Capture the cell that displays the provided text and extract its (x, y) central coordinate. 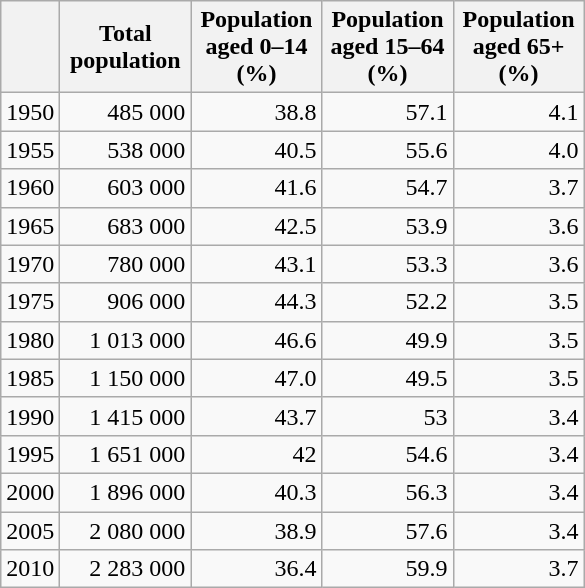
1985 (30, 378)
1950 (30, 112)
2000 (30, 492)
56.3 (388, 492)
4.1 (518, 112)
1970 (30, 264)
57.1 (388, 112)
38.9 (256, 531)
1990 (30, 416)
780 000 (126, 264)
43.7 (256, 416)
42.5 (256, 226)
2 080 000 (126, 531)
54.7 (388, 188)
Population aged 0–14 (%) (256, 47)
1 651 000 (126, 454)
1960 (30, 188)
603 000 (126, 188)
47.0 (256, 378)
42 (256, 454)
53 (388, 416)
2005 (30, 531)
1 415 000 (126, 416)
52.2 (388, 302)
38.8 (256, 112)
59.9 (388, 569)
53.3 (388, 264)
40.5 (256, 150)
Population aged 15–64 (%) (388, 47)
57.6 (388, 531)
1995 (30, 454)
44.3 (256, 302)
4.0 (518, 150)
43.1 (256, 264)
538 000 (126, 150)
40.3 (256, 492)
1 150 000 (126, 378)
1975 (30, 302)
49.9 (388, 340)
55.6 (388, 150)
1955 (30, 150)
683 000 (126, 226)
41.6 (256, 188)
2 283 000 (126, 569)
1980 (30, 340)
Total population (126, 47)
2010 (30, 569)
53.9 (388, 226)
54.6 (388, 454)
1 013 000 (126, 340)
Population aged 65+ (%) (518, 47)
46.6 (256, 340)
1 896 000 (126, 492)
485 000 (126, 112)
906 000 (126, 302)
49.5 (388, 378)
36.4 (256, 569)
1965 (30, 226)
